Return the (x, y) coordinate for the center point of the cell that contains the specified text.  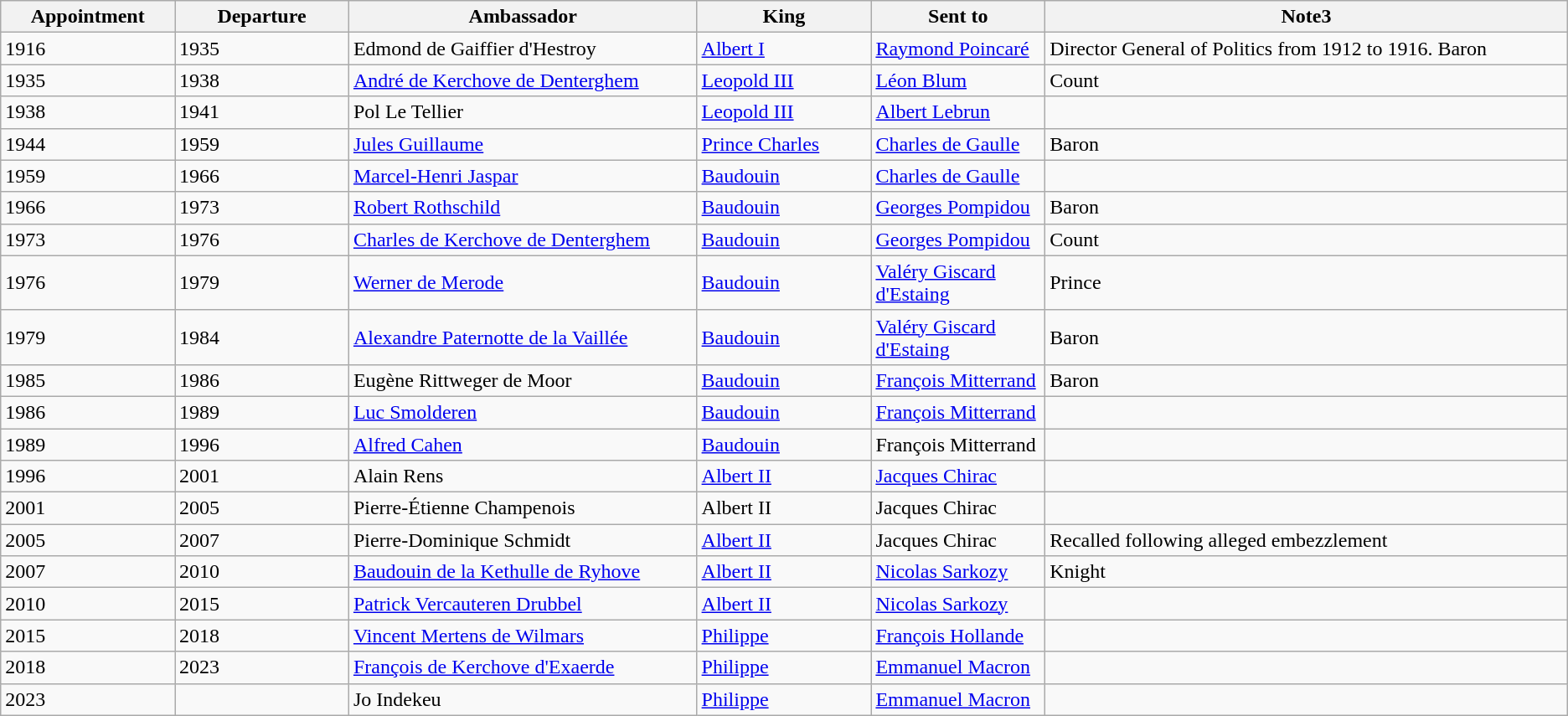
Vincent Mertens de Wilmars (523, 636)
Recalled following alleged embezzlement (1307, 540)
Edmond de Gaiffier d'Hestroy (523, 49)
Alexandre Paternotte de la Vaillée (523, 337)
Werner de Merode (523, 283)
Prince Charles (784, 144)
Appointment (88, 17)
Léon Blum (958, 80)
1985 (88, 380)
Jules Guillaume (523, 144)
King (784, 17)
Prince (1307, 283)
Eugène Rittweger de Moor (523, 380)
Alain Rens (523, 476)
Director General of Politics from 1912 to 1916. Baron (1307, 49)
Luc Smolderen (523, 412)
Sent to (958, 17)
Pierre-Dominique Schmidt (523, 540)
Raymond Poincaré (958, 49)
1916 (88, 49)
Note3 (1307, 17)
Baudouin de la Kethulle de Ryhove (523, 572)
Patrick Vercauteren Drubbel (523, 604)
Pierre-Étienne Champenois (523, 508)
Knight (1307, 572)
Ambassador (523, 17)
Alfred Cahen (523, 445)
Pol Le Tellier (523, 112)
François de Kerchove d'Exaerde (523, 667)
Departure (262, 17)
Albert I (784, 49)
Marcel-Henri Jaspar (523, 176)
André de Kerchove de Denterghem (523, 80)
1941 (262, 112)
Jo Indekeu (523, 699)
1984 (262, 337)
Robert Rothschild (523, 208)
François Hollande (958, 636)
Charles de Kerchove de Denterghem (523, 240)
1944 (88, 144)
Albert Lebrun (958, 112)
